From the cell containing the given text, extract its center point as (x, y) coordinate. 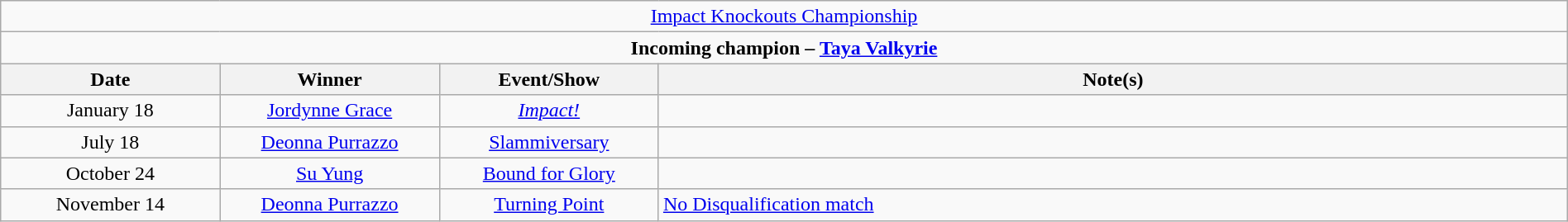
January 18 (111, 111)
Bound for Glory (549, 173)
November 14 (111, 205)
Jordynne Grace (329, 111)
Impact Knockouts Championship (784, 17)
Date (111, 79)
Su Yung (329, 173)
No Disqualification match (1113, 205)
October 24 (111, 173)
July 18 (111, 142)
Event/Show (549, 79)
Incoming champion – Taya Valkyrie (784, 48)
Winner (329, 79)
Slammiversary (549, 142)
Impact! (549, 111)
Turning Point (549, 205)
Note(s) (1113, 79)
